Scan for the cell matching the given text and deliver its (x, y) coordinate at center. 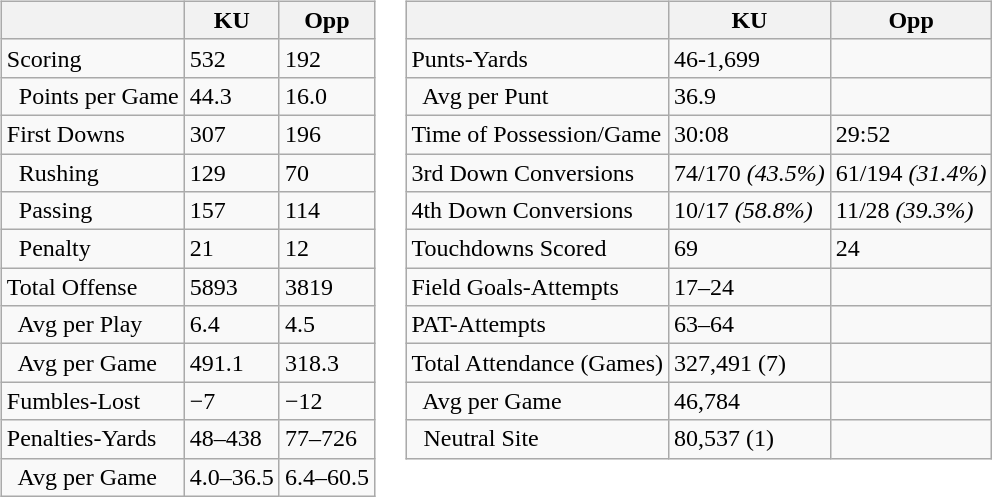
12 (326, 249)
307 (232, 134)
PAT-Attempts (538, 325)
6.4–60.5 (326, 477)
Total Attendance (Games) (538, 363)
196 (326, 134)
3rd Down Conversions (538, 173)
Passing (92, 211)
491.1 (232, 363)
Neutral Site (538, 439)
69 (750, 249)
157 (232, 211)
48–438 (232, 439)
77–726 (326, 439)
−7 (232, 401)
10/17 (58.8%) (750, 211)
Time of Possession/Game (538, 134)
318.3 (326, 363)
46-1,699 (750, 58)
70 (326, 173)
21 (232, 249)
63–64 (750, 325)
36.9 (750, 96)
80,537 (1) (750, 439)
24 (911, 249)
16.0 (326, 96)
532 (232, 58)
17–24 (750, 287)
Fumbles-Lost (92, 401)
5893 (232, 287)
3819 (326, 287)
Punts-Yards (538, 58)
Avg per Punt (538, 96)
Touchdowns Scored (538, 249)
61/194 (31.4%) (911, 173)
Penalties-Yards (92, 439)
74/170 (43.5%) (750, 173)
4.5 (326, 325)
327,491 (7) (750, 363)
Avg per Play (92, 325)
Scoring (92, 58)
−12 (326, 401)
Rushing (92, 173)
114 (326, 211)
129 (232, 173)
46,784 (750, 401)
44.3 (232, 96)
4.0–36.5 (232, 477)
11/28 (39.3%) (911, 211)
Penalty (92, 249)
6.4 (232, 325)
Points per Game (92, 96)
29:52 (911, 134)
30:08 (750, 134)
192 (326, 58)
First Downs (92, 134)
4th Down Conversions (538, 211)
Field Goals-Attempts (538, 287)
Total Offense (92, 287)
